For the text-containing cell, return its midpoint in (X, Y) coordinate format. 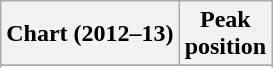
Peakposition (225, 34)
Chart (2012–13) (90, 34)
